Return [x, y] of the center of cell containing provided text 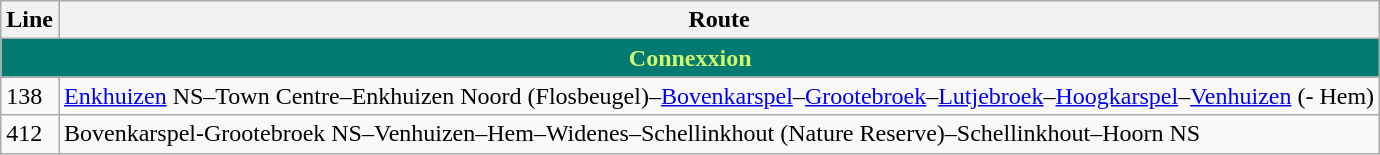
Enkhuizen NS–Town Centre–Enkhuizen Noord (Flosbeugel)–Bovenkarspel–Grootebroek–Lutjebroek–Hoogkarspel–Venhuizen (- Hem) [718, 96]
412 [30, 134]
Route [718, 20]
138 [30, 96]
Bovenkarspel-Grootebroek NS–Venhuizen–Hem–Widenes–Schellinkhout (Nature Reserve)–Schellinkhout–Hoorn NS [718, 134]
Connexxion [690, 58]
Line [30, 20]
